Return the [X, Y] coordinate for the center point of the cell that contains the specified text.  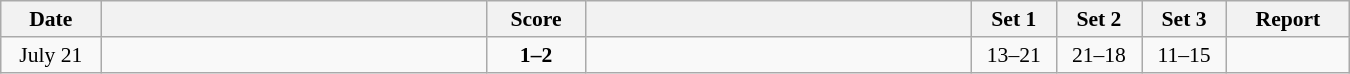
Set 2 [1098, 19]
13–21 [1014, 55]
July 21 [51, 55]
Report [1288, 19]
11–15 [1184, 55]
Set 3 [1184, 19]
21–18 [1098, 55]
Score [536, 19]
Date [51, 19]
1–2 [536, 55]
Set 1 [1014, 19]
